Capture the cell that displays the provided text and extract its [X, Y] central coordinate. 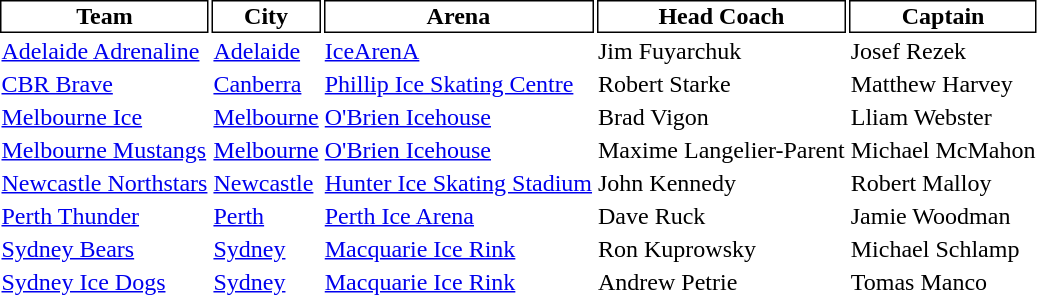
Lliam Webster [943, 117]
Robert Malloy [943, 183]
Jim Fuyarchuk [722, 51]
Sydney [266, 249]
Team [104, 16]
Melbourne Ice [104, 117]
Maxime Langelier-Parent [722, 150]
Robert Starke [722, 84]
Arena [458, 16]
Josef Rezek [943, 51]
Macquarie Ice Rink [458, 249]
Jamie Woodman [943, 216]
CBR Brave [104, 84]
Adelaide [266, 51]
Michael McMahon [943, 150]
Perth [266, 216]
Captain [943, 16]
Newcastle [266, 183]
Brad Vigon [722, 117]
City [266, 16]
Sydney Bears [104, 249]
Melbourne Mustangs [104, 150]
Newcastle Northstars [104, 183]
Matthew Harvey [943, 84]
John Kennedy [722, 183]
Michael Schlamp [943, 249]
IceArenA [458, 51]
Perth Ice Arena [458, 216]
Canberra [266, 84]
Adelaide Adrenaline [104, 51]
Perth Thunder [104, 216]
Phillip Ice Skating Centre [458, 84]
Head Coach [722, 16]
Hunter Ice Skating Stadium [458, 183]
Ron Kuprowsky [722, 249]
Dave Ruck [722, 216]
